Extract the (x, y) coordinate from the center of the cell holding the provided text.  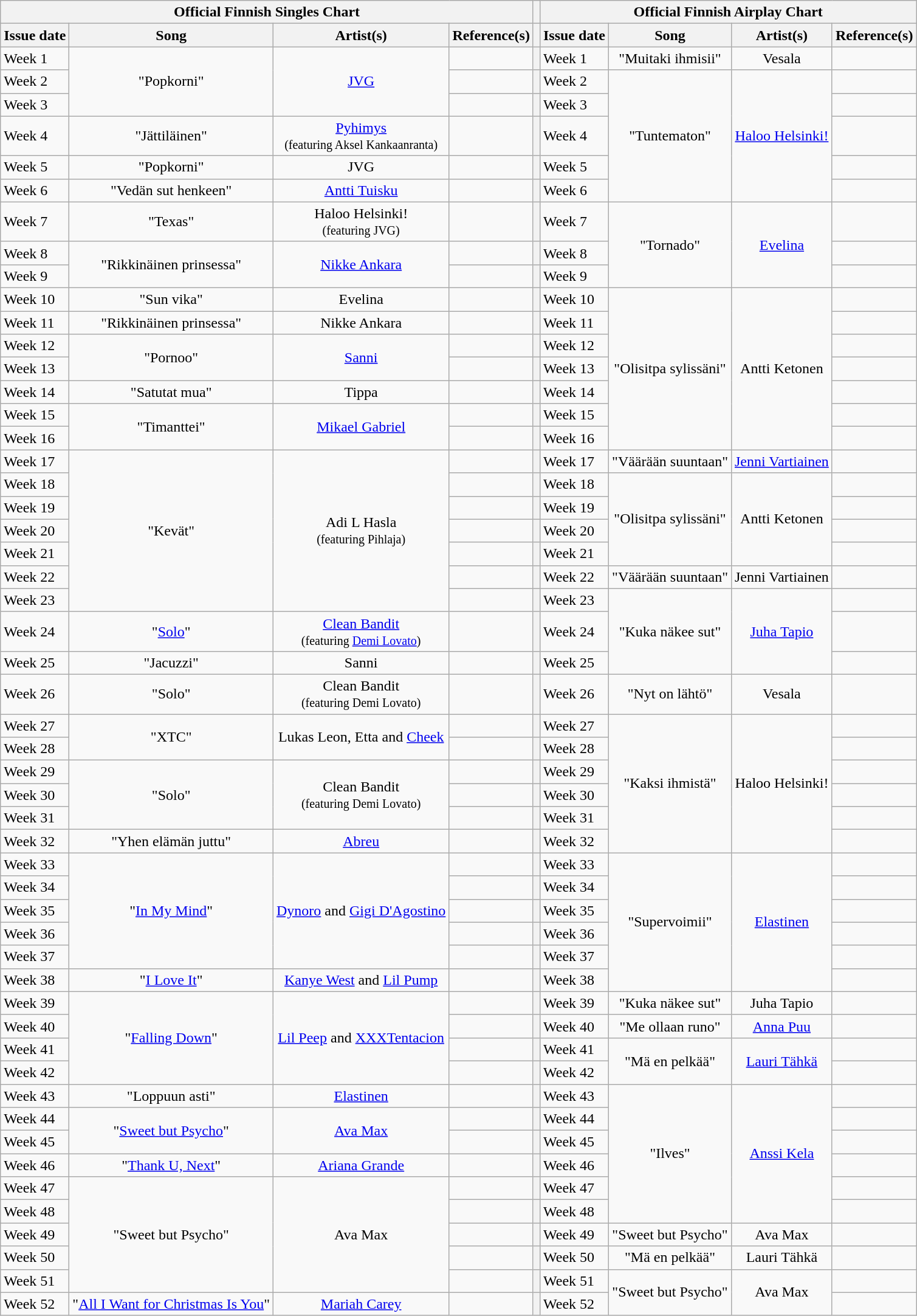
Lukas Leon, Etta and Cheek (361, 737)
Anna Puu (781, 1026)
"Falling Down" (171, 1038)
"Pornoo" (171, 357)
Pyhimys(featuring Aksel Kankaanranta) (361, 136)
"Sun vika" (171, 299)
Official Finnish Airplay Chart (728, 12)
"I Love It" (171, 980)
"Satutat mua" (171, 392)
Ariana Grande (361, 1165)
Anssi Kela (781, 1154)
"Ilves" (670, 1154)
"Loppuun asti" (171, 1096)
"Texas" (171, 221)
Haloo Helsinki!(featuring JVG) (361, 221)
Abreu (361, 841)
"Nyt on lähtö" (670, 694)
"Muitaki ihmisii" (670, 58)
"Vedän sut henkeen" (171, 190)
Lil Peep and XXXTentacion (361, 1038)
Dynoro and Gigi D'Agostino (361, 911)
Antti Tuisku (361, 190)
"XTC" (171, 737)
"Yhen elämän juttu" (171, 841)
"Timanttei" (171, 427)
Kanye West and Lil Pump (361, 980)
"Thank U, Next" (171, 1165)
"Jättiläinen" (171, 136)
"Tornado" (670, 244)
"Jacuzzi" (171, 663)
"Tuntematon" (670, 136)
"Kevät" (171, 531)
Adi L Hasla(featuring Pihlaja) (361, 531)
Tippa (361, 392)
"Supervoimii" (670, 922)
"All I Want for Christmas Is You" (171, 1304)
"Kaksi ihmistä" (670, 783)
"Me ollaan runo" (670, 1026)
Official Finnish Singles Chart (267, 12)
Mariah Carey (361, 1304)
Mikael Gabriel (361, 427)
"In My Mind" (171, 911)
